Return the [X, Y] coordinate for the center point of the cell that contains the specified text.  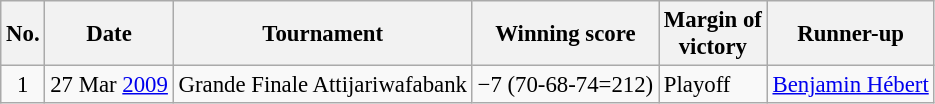
Benjamin Hébert [850, 85]
27 Mar 2009 [109, 85]
Grande Finale Attijariwafabank [322, 85]
Margin ofvictory [712, 34]
−7 (70-68-74=212) [565, 85]
Tournament [322, 34]
1 [23, 85]
Winning score [565, 34]
Date [109, 34]
Runner-up [850, 34]
Playoff [712, 85]
No. [23, 34]
